Pinpoint the cell where the given text exists, returning its [X, Y] midpoint coordinate. 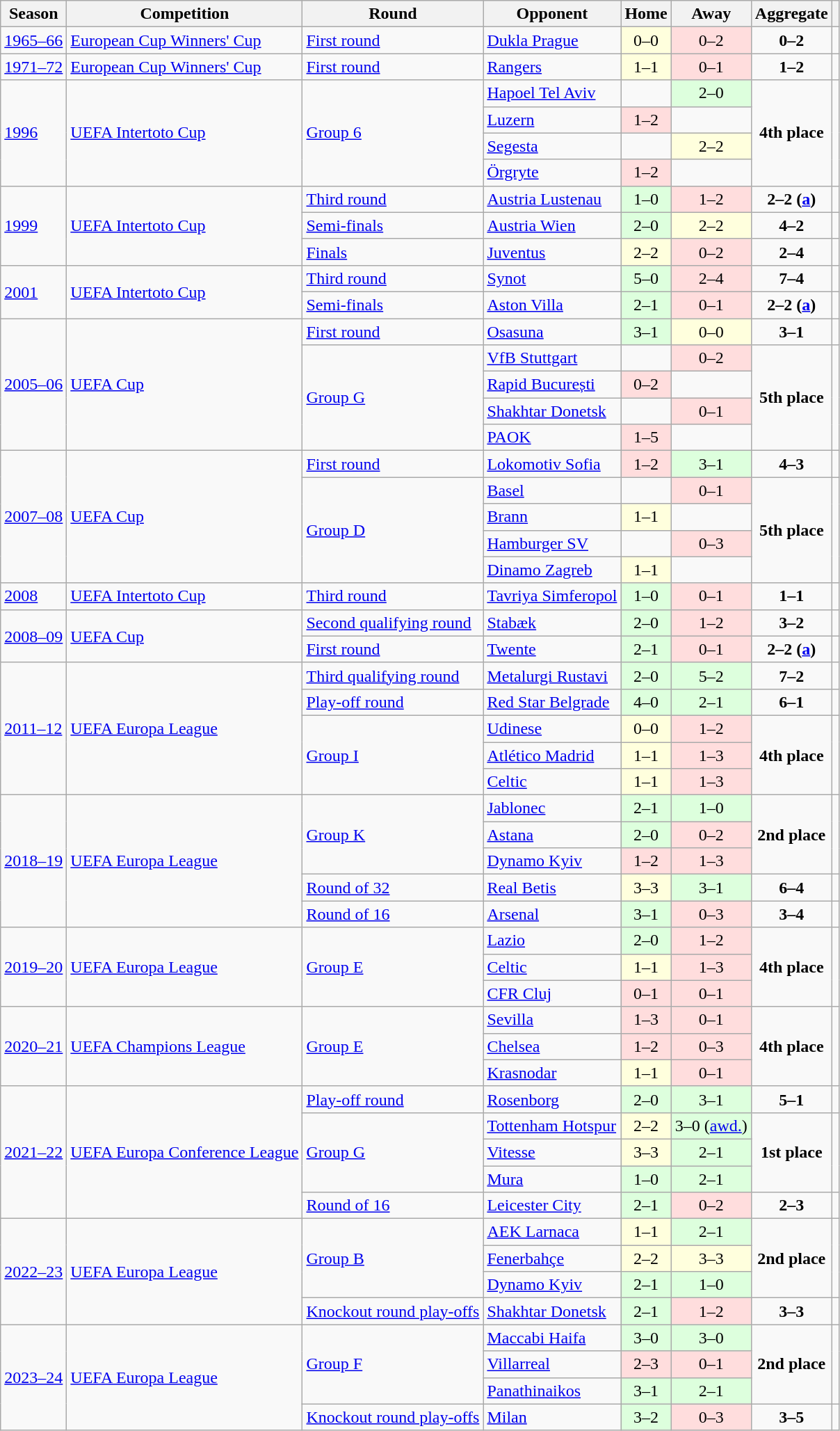
Second qualifying round [393, 623]
1996 [33, 133]
Villarreal [552, 1364]
Red Star Belgrade [552, 702]
2007–08 [33, 517]
Maccabi Haifa [552, 1338]
1999 [33, 225]
4–2 [791, 225]
2008–09 [33, 636]
Milan [552, 1417]
6–1 [791, 702]
Sevilla [552, 1020]
Group D [393, 530]
Metalurgi Rustavi [552, 675]
4–0 [646, 702]
2011–12 [33, 728]
2023–24 [33, 1377]
Atlético Madrid [552, 755]
3–5 [791, 1417]
Round [393, 14]
Away [711, 14]
AEK Larnaca [552, 1232]
Juventus [552, 252]
Tavriya Simferopol [552, 596]
Group F [393, 1364]
Vitesse [552, 1152]
Austria Wien [552, 225]
Third qualifying round [393, 675]
1965–66 [33, 40]
Group K [393, 835]
Rapid București [552, 385]
Osasuna [552, 332]
Group 6 [393, 133]
Season [33, 14]
3–0 (awd.) [711, 1126]
Basel [552, 490]
Stabæk [552, 623]
Twente [552, 649]
Leicester City [552, 1206]
2022–23 [33, 1272]
5–0 [646, 278]
7–2 [791, 675]
Mura [552, 1179]
Austria Lustenau [552, 199]
Competition [185, 14]
1st place [791, 1152]
Segesta [552, 146]
5–2 [711, 675]
2019–20 [33, 967]
Lokomotiv Sofia [552, 464]
Jablonec [552, 808]
Astana [552, 835]
Synot [552, 278]
Panathinaikos [552, 1391]
Dinamo Zagreb [552, 570]
PAOK [552, 438]
2008 [33, 596]
Örgryte [552, 173]
UEFA Champions League [185, 1046]
Brann [552, 517]
Finals [393, 252]
Opponent [552, 14]
Krasnodar [552, 1073]
Aston Villa [552, 305]
2001 [33, 291]
Round of 32 [393, 888]
Lazio [552, 941]
UEFA Europa Conference League [185, 1152]
Fenerbahçe [552, 1258]
2020–21 [33, 1046]
Chelsea [552, 1046]
7–4 [791, 278]
Hapoel Tel Aviv [552, 93]
1–5 [646, 438]
Group B [393, 1258]
3–4 [791, 914]
Tottenham Hotspur [552, 1126]
6–4 [791, 888]
5–1 [791, 1099]
Home [646, 14]
Rosenborg [552, 1099]
Real Betis [552, 888]
Luzern [552, 120]
Hamburger SV [552, 543]
2021–22 [33, 1152]
VfB Stuttgart [552, 358]
Aggregate [791, 14]
2018–19 [33, 861]
Group I [393, 755]
1971–72 [33, 67]
Rangers [552, 67]
Dukla Prague [552, 40]
4–3 [791, 464]
2005–06 [33, 385]
Udinese [552, 728]
Arsenal [552, 914]
CFR Cluj [552, 993]
